Pinpoint the cell where the given text exists, returning its [X, Y] midpoint coordinate. 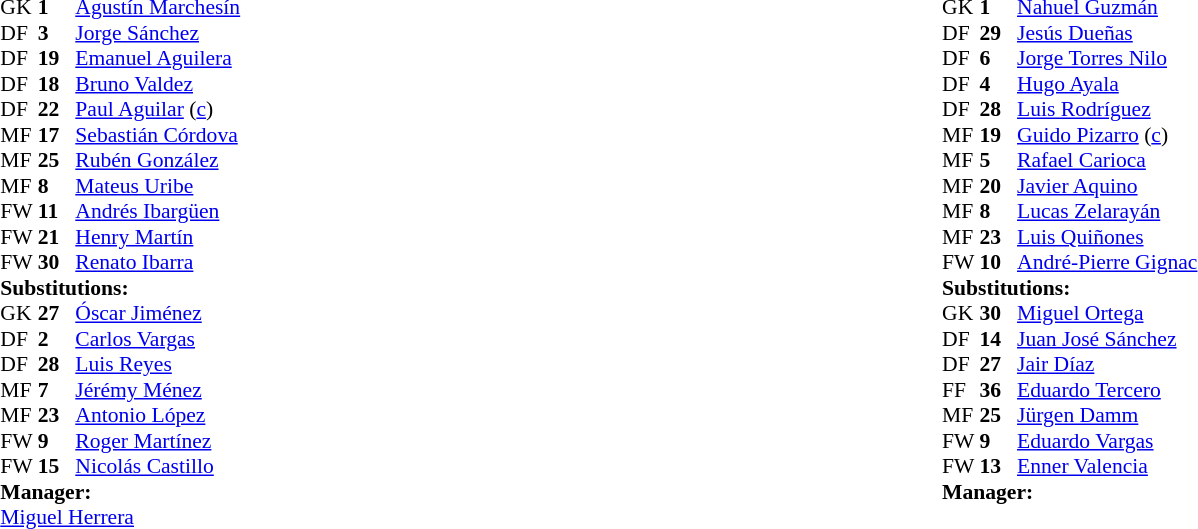
Luis Reyes [158, 365]
Mateus Uribe [158, 186]
Jérémy Ménez [158, 390]
20 [999, 186]
Rafael Carioca [1107, 161]
11 [57, 211]
10 [999, 263]
Juan José Sánchez [1107, 339]
2 [57, 339]
6 [999, 59]
FF [961, 390]
Andrés Ibargüen [158, 211]
Sebastián Córdova [158, 135]
Jair Díaz [1107, 365]
Eduardo Vargas [1107, 441]
Jürgen Damm [1107, 415]
15 [57, 467]
Luis Rodríguez [1107, 109]
Henry Martín [158, 237]
Hugo Ayala [1107, 84]
Lucas Zelarayán [1107, 211]
Guido Pizarro (c) [1107, 135]
Antonio López [158, 415]
3 [57, 33]
Jorge Sánchez [158, 33]
5 [999, 161]
Renato Ibarra [158, 263]
Javier Aquino [1107, 186]
4 [999, 84]
Paul Aguilar (c) [158, 109]
Rubén González [158, 161]
Carlos Vargas [158, 339]
13 [999, 467]
Emanuel Aguilera [158, 59]
Jorge Torres Nilo [1107, 59]
7 [57, 390]
André-Pierre Gignac [1107, 263]
21 [57, 237]
14 [999, 339]
17 [57, 135]
Nicolás Castillo [158, 467]
Jesús Dueñas [1107, 33]
Roger Martínez [158, 441]
Bruno Valdez [158, 84]
Luis Quiñones [1107, 237]
Eduardo Tercero [1107, 390]
Óscar Jiménez [158, 313]
22 [57, 109]
Enner Valencia [1107, 467]
Miguel Ortega [1107, 313]
36 [999, 390]
18 [57, 84]
29 [999, 33]
